Capture the cell that displays the provided text and extract its (x, y) central coordinate. 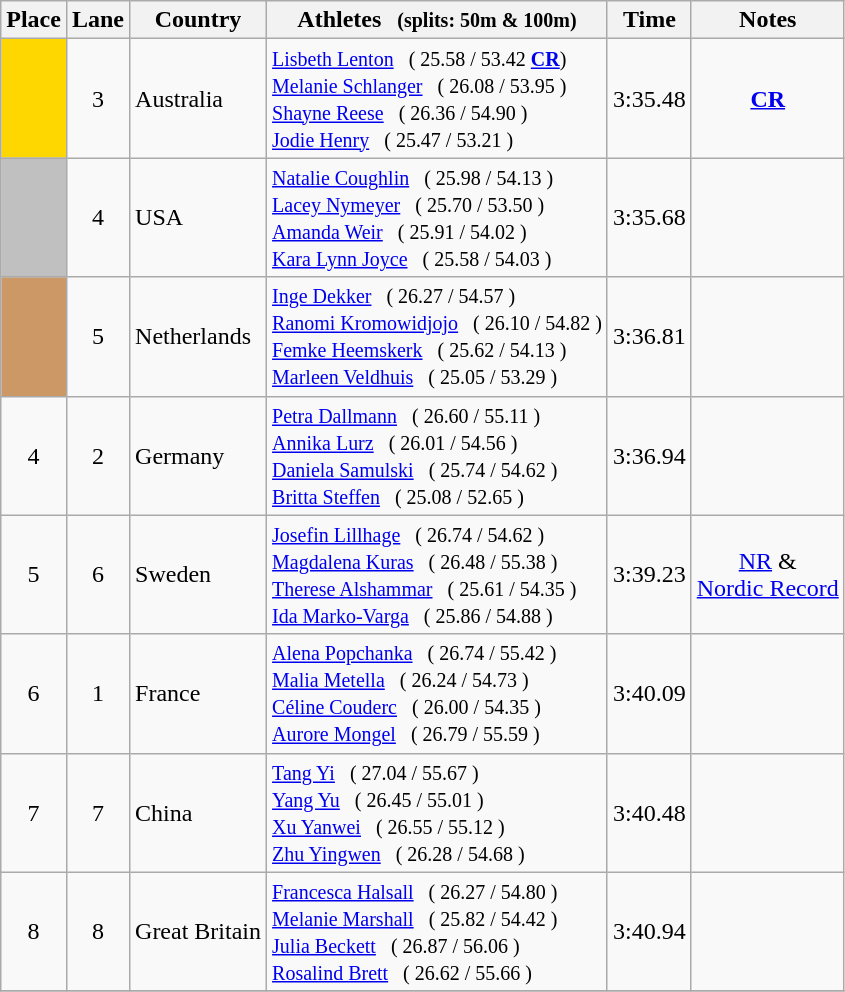
Alena Popchanka ( 26.74 / 55.42 ) Malia Metella ( 26.24 / 54.73 ) Céline Couderc ( 26.00 / 54.35 ) Aurore Mongel ( 26.79 / 55.59 ) (438, 694)
Sweden (198, 574)
Country (198, 20)
Lane (98, 20)
Petra Dallmann ( 26.60 / 55.11 ) Annika Lurz ( 26.01 / 54.56 ) Daniela Samulski ( 25.74 / 54.62 ) Britta Steffen ( 25.08 / 52.65 ) (438, 456)
2 (98, 456)
3:35.48 (649, 98)
Tang Yi ( 27.04 / 55.67 ) Yang Yu ( 26.45 / 55.01 ) Xu Yanwei ( 26.55 / 55.12 ) Zhu Yingwen ( 26.28 / 54.68 ) (438, 812)
USA (198, 218)
1 (98, 694)
3:35.68 (649, 218)
3:40.48 (649, 812)
China (198, 812)
3:39.23 (649, 574)
Australia (198, 98)
3:36.94 (649, 456)
Athletes (splits: 50m & 100m) (438, 20)
3 (98, 98)
Notes (768, 20)
Great Britain (198, 932)
Natalie Coughlin ( 25.98 / 54.13 ) Lacey Nymeyer ( 25.70 / 53.50 ) Amanda Weir ( 25.91 / 54.02 ) Kara Lynn Joyce ( 25.58 / 54.03 ) (438, 218)
3:40.09 (649, 694)
France (198, 694)
Lisbeth Lenton ( 25.58 / 53.42 CR) Melanie Schlanger ( 26.08 / 53.95 ) Shayne Reese ( 26.36 / 54.90 ) Jodie Henry ( 25.47 / 53.21 ) (438, 98)
3:40.94 (649, 932)
CR (768, 98)
Place (34, 20)
Josefin Lillhage ( 26.74 / 54.62 ) Magdalena Kuras ( 26.48 / 55.38 ) Therese Alshammar ( 25.61 / 54.35 ) Ida Marko-Varga ( 25.86 / 54.88 ) (438, 574)
Time (649, 20)
Netherlands (198, 336)
NR & Nordic Record (768, 574)
Germany (198, 456)
Francesca Halsall ( 26.27 / 54.80 ) Melanie Marshall ( 25.82 / 54.42 ) Julia Beckett ( 26.87 / 56.06 ) Rosalind Brett ( 26.62 / 55.66 ) (438, 932)
3:36.81 (649, 336)
Inge Dekker ( 26.27 / 54.57 ) Ranomi Kromowidjojo ( 26.10 / 54.82 ) Femke Heemskerk ( 25.62 / 54.13 ) Marleen Veldhuis ( 25.05 / 53.29 ) (438, 336)
